Locate the cell with the specified text and output its [x, y] center coordinate. 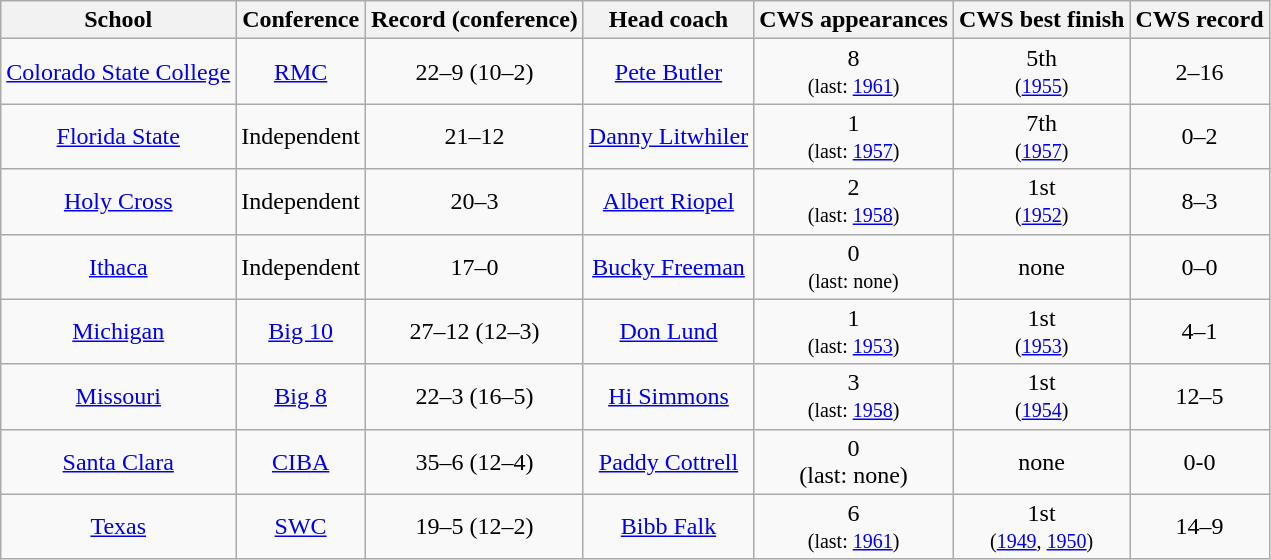
School [118, 20]
1st(1953) [1041, 332]
Texas [118, 526]
Big 10 [301, 332]
CWS appearances [854, 20]
19–5 (12–2) [474, 526]
CIBA [301, 462]
Missouri [118, 396]
RMC [301, 72]
Record (conference) [474, 20]
17–0 [474, 266]
4–1 [1200, 332]
Bucky Freeman [668, 266]
22–9 (10–2) [474, 72]
20–3 [474, 202]
1st(1949, 1950) [1041, 526]
Conference [301, 20]
Danny Litwhiler [668, 136]
21–12 [474, 136]
Albert Riopel [668, 202]
Colorado State College [118, 72]
Michigan [118, 332]
27–12 (12–3) [474, 332]
12–5 [1200, 396]
7th(1957) [1041, 136]
Don Lund [668, 332]
1(last: 1957) [854, 136]
Hi Simmons [668, 396]
35–6 (12–4) [474, 462]
Paddy Cottrell [668, 462]
1st(1954) [1041, 396]
1st(1952) [1041, 202]
8(last: 1961) [854, 72]
8–3 [1200, 202]
SWC [301, 526]
3(last: 1958) [854, 396]
Pete Butler [668, 72]
14–9 [1200, 526]
22–3 (16–5) [474, 396]
Santa Clara [118, 462]
1(last: 1953) [854, 332]
CWS best finish [1041, 20]
Ithaca [118, 266]
0–0 [1200, 266]
Big 8 [301, 396]
Holy Cross [118, 202]
2–16 [1200, 72]
Bibb Falk [668, 526]
5th(1955) [1041, 72]
CWS record [1200, 20]
Head coach [668, 20]
6(last: 1961) [854, 526]
0-0 [1200, 462]
Florida State [118, 136]
0–2 [1200, 136]
2(last: 1958) [854, 202]
